Output the [x, y] coordinate of the center of the cell containing the given text.  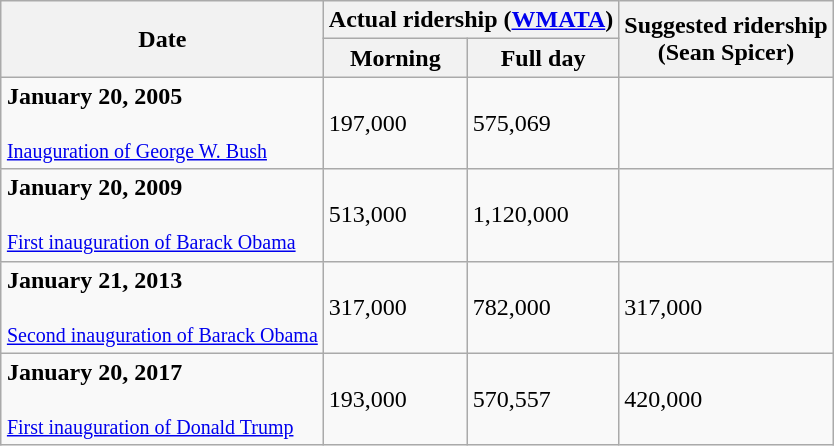
January 20, 2017First inauguration of Donald Trump [162, 399]
570,557 [543, 399]
Morning [395, 58]
193,000 [395, 399]
575,069 [543, 123]
Actual ridership (WMATA) [471, 20]
197,000 [395, 123]
Date [162, 39]
January 21, 2013Second inauguration of Barack Obama [162, 307]
782,000 [543, 307]
Suggested ridership(Sean Spicer) [726, 39]
420,000 [726, 399]
Full day [543, 58]
1,120,000 [543, 215]
January 20, 2009First inauguration of Barack Obama [162, 215]
513,000 [395, 215]
January 20, 2005Inauguration of George W. Bush [162, 123]
